From the cell containing the given text, extract its center point as [X, Y] coordinate. 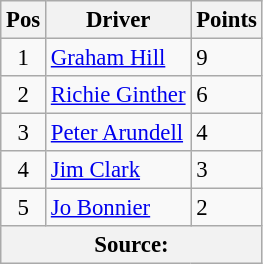
9 [226, 58]
1 [24, 58]
Richie Ginther [118, 95]
6 [226, 95]
Driver [118, 20]
Graham Hill [118, 58]
Pos [24, 20]
Source: [132, 245]
5 [24, 208]
Peter Arundell [118, 133]
Jim Clark [118, 170]
Jo Bonnier [118, 208]
Points [226, 20]
